Pinpoint the cell where the given text exists, returning its [x, y] midpoint coordinate. 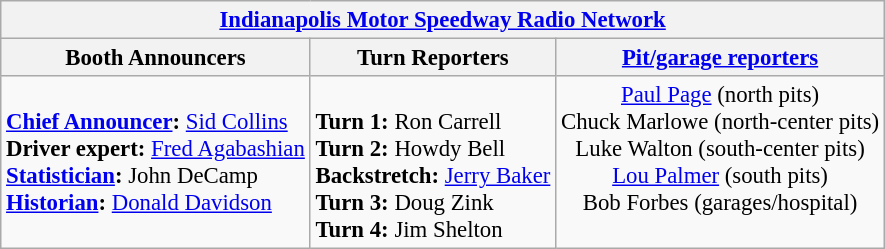
Indianapolis Motor Speedway Radio Network [443, 20]
Turn Reporters [433, 58]
Booth Announcers [156, 58]
Chief Announcer: Sid Collins Driver expert: Fred Agabashian Statistician: John DeCamp Historian: Donald Davidson [156, 162]
Turn 1: Ron Carrell Turn 2: Howdy Bell Backstretch: Jerry Baker Turn 3: Doug Zink Turn 4: Jim Shelton [433, 162]
Pit/garage reporters [720, 58]
Paul Page (north pits)Chuck Marlowe (north-center pits)Luke Walton (south-center pits)Lou Palmer (south pits)Bob Forbes (garages/hospital) [720, 162]
